Pinpoint the cell where the given text exists, returning its [X, Y] midpoint coordinate. 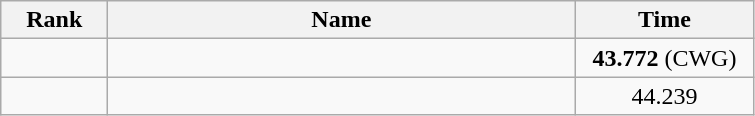
Name [342, 20]
44.239 [664, 96]
Time [664, 20]
43.772 (CWG) [664, 58]
Rank [54, 20]
